Pinpoint the cell where the given text exists, returning its (x, y) midpoint coordinate. 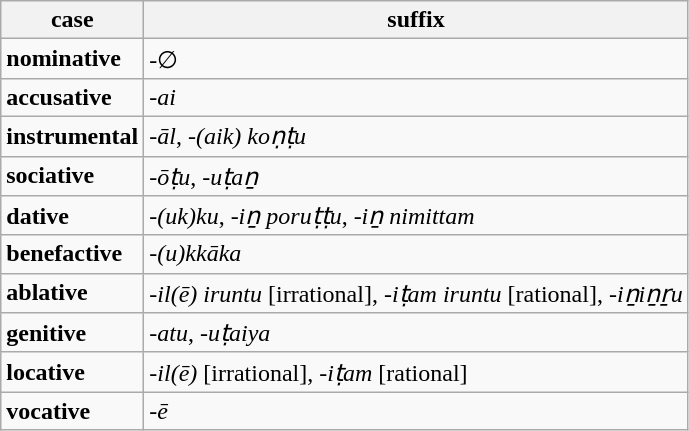
-∅ (416, 59)
-atu, -uṭaiya (416, 333)
-ē (416, 411)
instrumental (72, 136)
suffix (416, 20)
vocative (72, 411)
accusative (72, 97)
-(u)kkāka (416, 254)
-il(ē) iruntu [irrational], -iṭam iruntu [rational], -iṉiṉṟu (416, 293)
-(uk)ku, -iṉ poruṭṭu, -iṉ nimittam (416, 216)
benefactive (72, 254)
locative (72, 372)
-ai (416, 97)
sociative (72, 176)
dative (72, 216)
-āl, -(aik) koṇṭu (416, 136)
-ōṭu, -uṭaṉ (416, 176)
ablative (72, 293)
nominative (72, 59)
genitive (72, 333)
-il(ē) [irrational], -iṭam [rational] (416, 372)
case (72, 20)
